From the cell containing the given text, extract its center point as [x, y] coordinate. 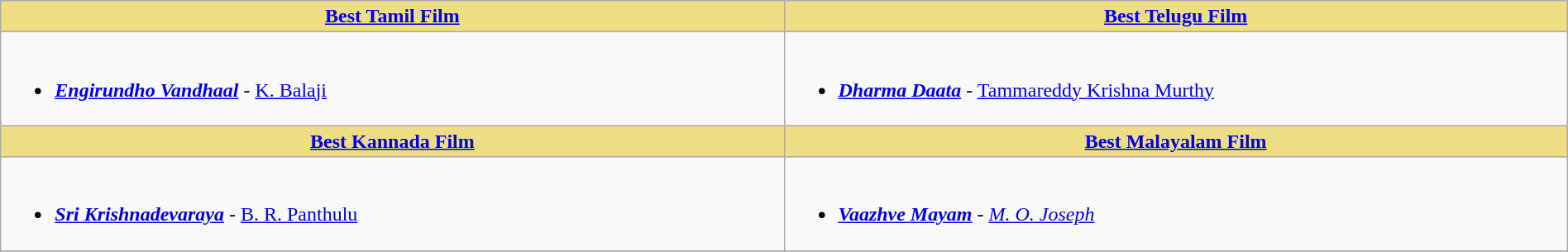
Engirundho Vandhaal - K. Balaji [392, 79]
Sri Krishnadevaraya - B. R. Panthulu [392, 203]
Best Malayalam Film [1176, 141]
Dharma Daata - Tammareddy Krishna Murthy [1176, 79]
Best Tamil Film [392, 17]
Vaazhve Mayam - M. O. Joseph [1176, 203]
Best Kannada Film [392, 141]
Best Telugu Film [1176, 17]
